Return the [X, Y] coordinate for the center point of the cell that contains the specified text.  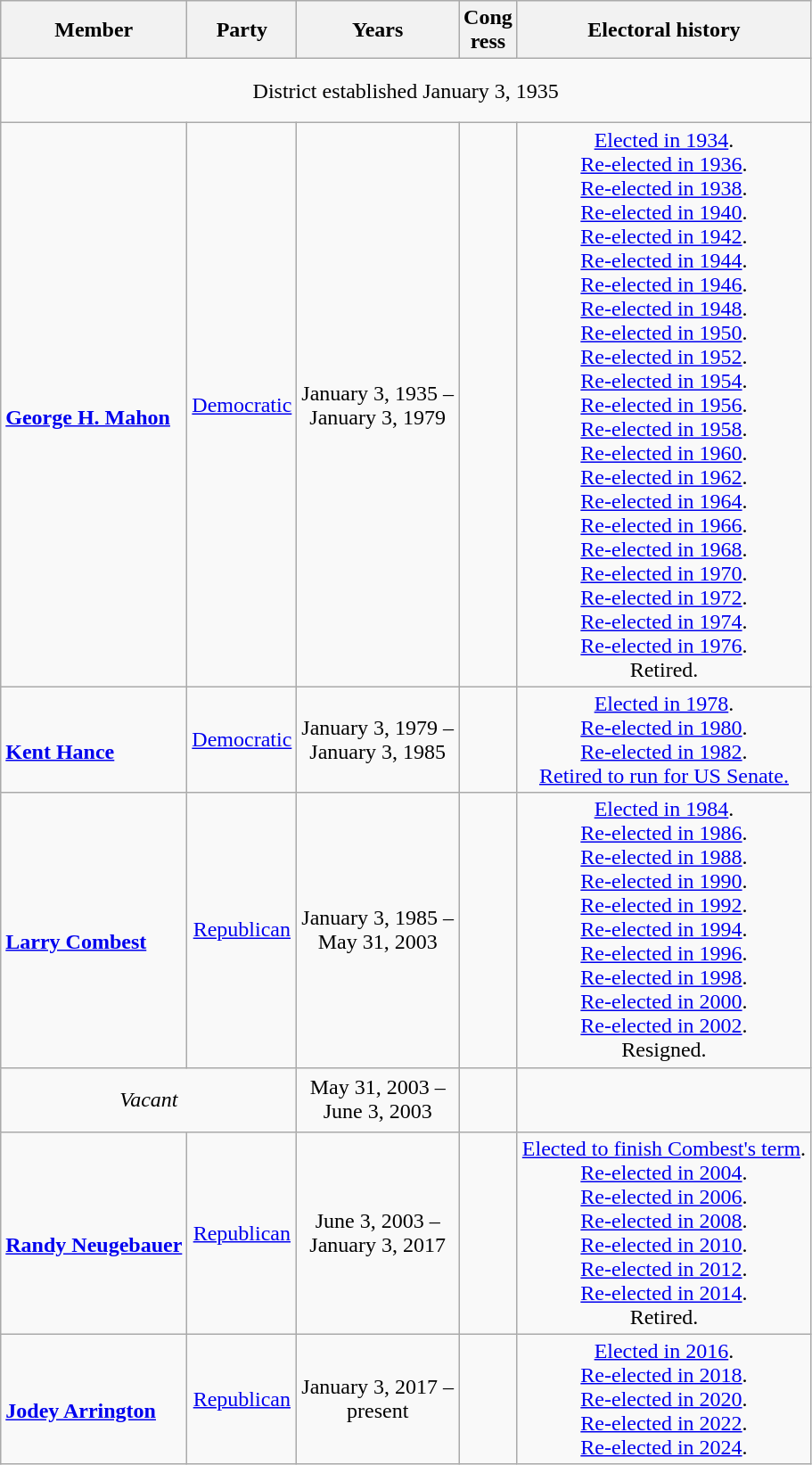
George H. Mahon [94, 405]
District established January 3, 1935 [406, 91]
Larry Combest [94, 930]
Electoral history [663, 30]
Member [94, 30]
Congress [488, 30]
Elected in 1978.Re-elected in 1980.Re-elected in 1982.Retired to run for US Senate. [663, 740]
May 31, 2003 –June 3, 2003 [378, 1099]
January 3, 1935 –January 3, 1979 [378, 405]
January 3, 2017 –present [378, 1399]
Party [242, 30]
January 3, 1985 –May 31, 2003 [378, 930]
Kent Hance [94, 740]
Vacant [149, 1099]
Randy Neugebauer [94, 1232]
Years [378, 30]
Jodey Arrington [94, 1399]
January 3, 1979 –January 3, 1985 [378, 740]
June 3, 2003 –January 3, 2017 [378, 1232]
Elected in 2016.Re-elected in 2018.Re-elected in 2020.Re-elected in 2022.Re-elected in 2024. [663, 1399]
